For the text-containing cell, return its midpoint in [X, Y] coordinate format. 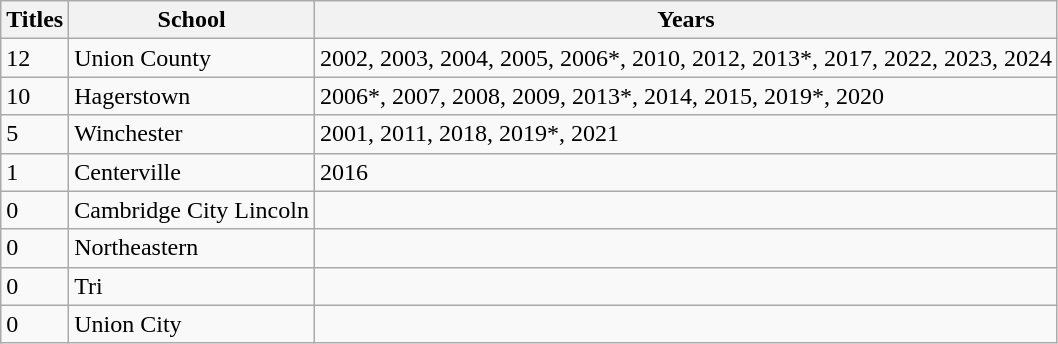
Centerville [192, 172]
Cambridge City Lincoln [192, 210]
12 [35, 58]
Tri [192, 286]
Years [686, 20]
2002, 2003, 2004, 2005, 2006*, 2010, 2012, 2013*, 2017, 2022, 2023, 2024 [686, 58]
School [192, 20]
10 [35, 96]
Union County [192, 58]
Union City [192, 324]
2016 [686, 172]
Winchester [192, 134]
1 [35, 172]
2001, 2011, 2018, 2019*, 2021 [686, 134]
5 [35, 134]
Titles [35, 20]
2006*, 2007, 2008, 2009, 2013*, 2014, 2015, 2019*, 2020 [686, 96]
Hagerstown [192, 96]
Northeastern [192, 248]
